Search for the cell housing the specified text and yield its (X, Y) center coordinate. 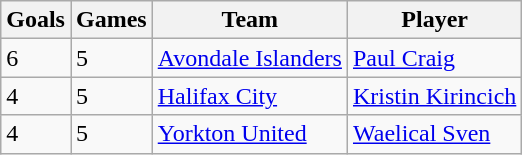
Goals (36, 20)
Yorkton United (250, 134)
Waelical Sven (434, 134)
Player (434, 20)
Kristin Kirincich (434, 96)
Team (250, 20)
Avondale Islanders (250, 58)
Halifax City (250, 96)
Games (111, 20)
Paul Craig (434, 58)
6 (36, 58)
